Capture the cell that displays the provided text and extract its (X, Y) central coordinate. 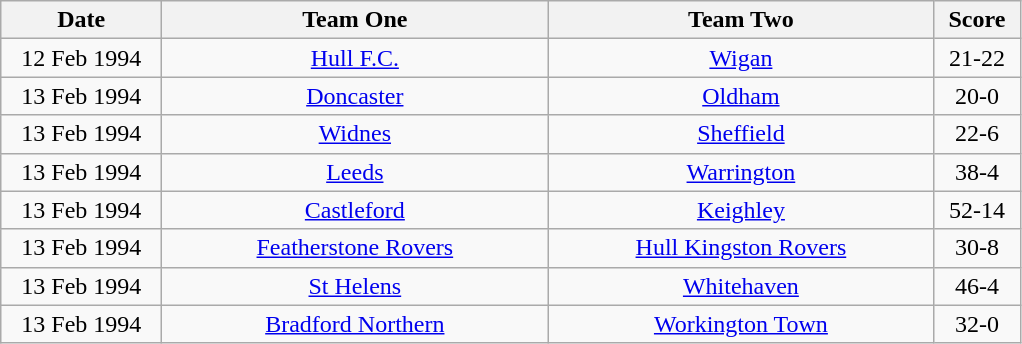
12 Feb 1994 (82, 58)
Featherstone Rovers (355, 248)
Whitehaven (741, 286)
30-8 (977, 248)
Keighley (741, 210)
Workington Town (741, 324)
Sheffield (741, 134)
St Helens (355, 286)
Wigan (741, 58)
Oldham (741, 96)
21-22 (977, 58)
Widnes (355, 134)
46-4 (977, 286)
20-0 (977, 96)
52-14 (977, 210)
Leeds (355, 172)
Hull Kingston Rovers (741, 248)
Hull F.C. (355, 58)
Date (82, 20)
Castleford (355, 210)
Score (977, 20)
Doncaster (355, 96)
Team One (355, 20)
Bradford Northern (355, 324)
Team Two (741, 20)
22-6 (977, 134)
38-4 (977, 172)
Warrington (741, 172)
32-0 (977, 324)
